Determine the [X, Y] coordinate at the center of the cell enclosing the given text.  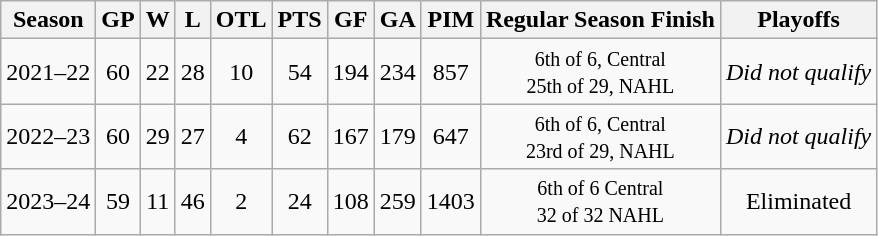
194 [350, 72]
6th of 6 Central32 of 32 NAHL [600, 202]
W [158, 20]
GP [118, 20]
29 [158, 136]
27 [192, 136]
234 [398, 72]
10 [241, 72]
Regular Season Finish [600, 20]
54 [300, 72]
108 [350, 202]
6th of 6, Central23rd of 29, NAHL [600, 136]
PIM [450, 20]
24 [300, 202]
59 [118, 202]
11 [158, 202]
6th of 6, Central25th of 29, NAHL [600, 72]
179 [398, 136]
Playoffs [798, 20]
PTS [300, 20]
GA [398, 20]
46 [192, 202]
857 [450, 72]
259 [398, 202]
Season [48, 20]
28 [192, 72]
647 [450, 136]
1403 [450, 202]
2021–22 [48, 72]
167 [350, 136]
Eliminated [798, 202]
2022–23 [48, 136]
62 [300, 136]
OTL [241, 20]
2023–24 [48, 202]
L [192, 20]
2 [241, 202]
4 [241, 136]
GF [350, 20]
22 [158, 72]
